Pinpoint the cell where the given text exists, returning its [X, Y] midpoint coordinate. 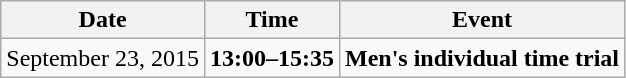
Date [103, 20]
Men's individual time trial [482, 58]
13:00–15:35 [272, 58]
Event [482, 20]
September 23, 2015 [103, 58]
Time [272, 20]
